Search for the cell housing the specified text and yield its (x, y) center coordinate. 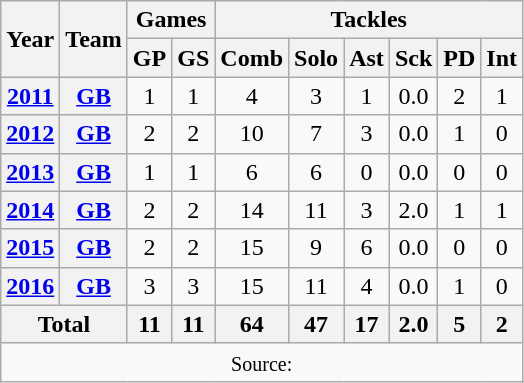
Comb (252, 58)
7 (316, 134)
10 (252, 134)
GP (149, 58)
Total (64, 324)
Source: (262, 362)
Tackles (369, 20)
Ast (367, 58)
5 (460, 324)
Solo (316, 58)
2011 (30, 96)
GS (194, 58)
17 (367, 324)
47 (316, 324)
2012 (30, 134)
2014 (30, 210)
Games (170, 20)
9 (316, 248)
2015 (30, 248)
Year (30, 39)
2013 (30, 172)
Sck (413, 58)
2016 (30, 286)
PD (460, 58)
Int (502, 58)
Team (94, 39)
64 (252, 324)
14 (252, 210)
